Pinpoint the cell where the given text exists, returning its [x, y] midpoint coordinate. 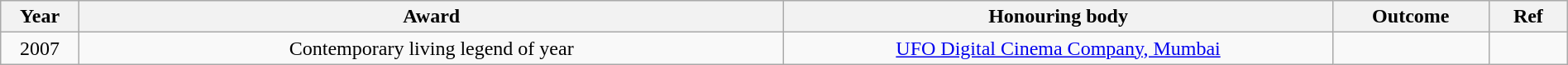
Contemporary living legend of year [432, 48]
UFO Digital Cinema Company, Mumbai [1059, 48]
Honouring body [1059, 17]
Award [432, 17]
Outcome [1411, 17]
Ref [1528, 17]
Year [40, 17]
2007 [40, 48]
